Pinpoint the cell where the given text exists, returning its (x, y) midpoint coordinate. 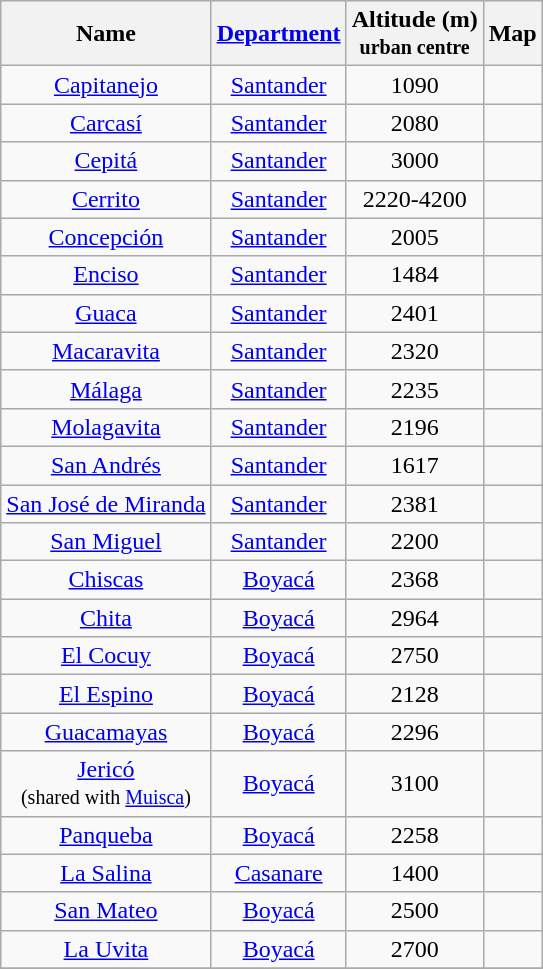
Carcasí (106, 123)
Cerrito (106, 199)
1617 (414, 465)
San Andrés (106, 465)
2258 (414, 835)
1090 (414, 85)
2381 (414, 503)
Name (106, 34)
2005 (414, 237)
Department (278, 34)
2401 (414, 313)
San Mateo (106, 911)
2200 (414, 542)
Capitanejo (106, 85)
Chita (106, 618)
1400 (414, 873)
La Salina (106, 873)
2700 (414, 949)
2500 (414, 911)
El Cocuy (106, 656)
2368 (414, 580)
2196 (414, 427)
2320 (414, 351)
Altitude (m)urban centre (414, 34)
2296 (414, 732)
Casanare (278, 873)
Chiscas (106, 580)
2235 (414, 389)
Enciso (106, 275)
Panqueba (106, 835)
El Espino (106, 694)
3000 (414, 161)
3100 (414, 784)
2750 (414, 656)
Jericó(shared with Muisca) (106, 784)
Guacamayas (106, 732)
2080 (414, 123)
Cepitá (106, 161)
Molagavita (106, 427)
Macaravita (106, 351)
Map (512, 34)
2220-4200 (414, 199)
Málaga (106, 389)
San José de Miranda (106, 503)
1484 (414, 275)
San Miguel (106, 542)
2128 (414, 694)
La Uvita (106, 949)
Guaca (106, 313)
2964 (414, 618)
Concepción (106, 237)
